Detect which cell encompasses the target text, then output its (X, Y) center coordinate. 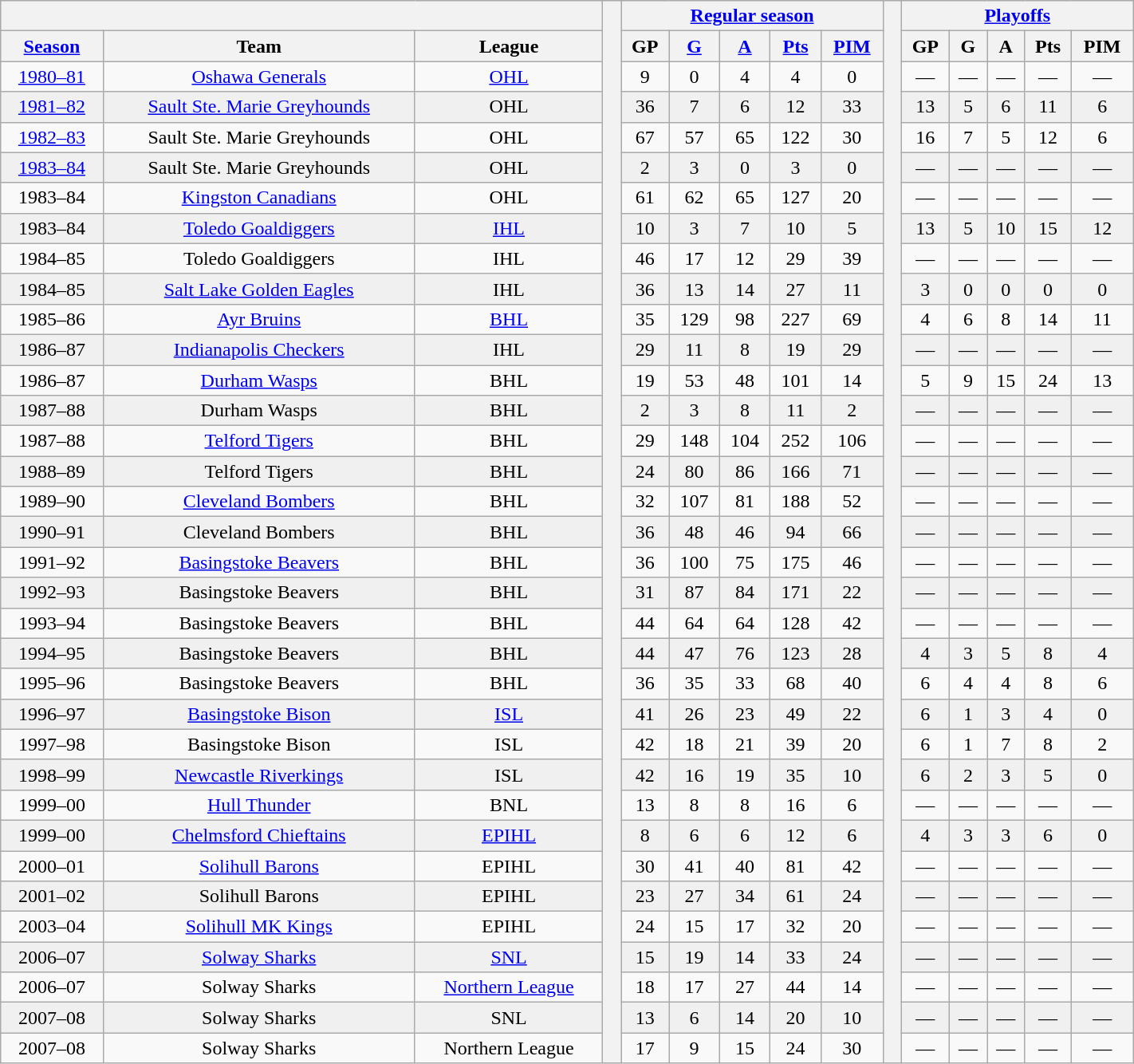
Playoffs (1018, 16)
188 (796, 502)
252 (796, 441)
47 (695, 653)
1981–82 (52, 107)
2000–01 (52, 865)
148 (695, 441)
57 (695, 137)
87 (695, 593)
75 (745, 562)
49 (796, 714)
2001–02 (52, 897)
86 (745, 471)
1995–96 (52, 684)
166 (796, 471)
52 (852, 502)
BNL (509, 805)
53 (695, 380)
Salt Lake Golden Eagles (258, 289)
101 (796, 380)
1990–91 (52, 532)
1992–93 (52, 593)
1996–97 (52, 714)
League (509, 46)
104 (745, 441)
28 (852, 653)
227 (796, 319)
2003–04 (52, 927)
128 (796, 623)
1998–99 (52, 774)
76 (745, 653)
98 (745, 319)
122 (796, 137)
84 (745, 593)
Season (52, 46)
127 (796, 198)
26 (695, 714)
175 (796, 562)
1985–86 (52, 319)
94 (796, 532)
Oshawa Generals (258, 77)
1980–81 (52, 77)
71 (852, 471)
Indianapolis Checkers (258, 349)
69 (852, 319)
1989–90 (52, 502)
34 (745, 897)
106 (852, 441)
21 (745, 744)
107 (695, 502)
171 (796, 593)
68 (796, 684)
1994–95 (52, 653)
67 (645, 137)
Hull Thunder (258, 805)
100 (695, 562)
31 (645, 593)
80 (695, 471)
129 (695, 319)
1991–92 (52, 562)
Ayr Bruins (258, 319)
Chelmsford Chieftains (258, 835)
Regular season (752, 16)
Team (258, 46)
1993–94 (52, 623)
1988–89 (52, 471)
62 (695, 198)
66 (852, 532)
1982–83 (52, 137)
1997–98 (52, 744)
123 (796, 653)
Newcastle Riverkings (258, 774)
Solihull MK Kings (258, 927)
Kingston Canadians (258, 198)
